Return the (x, y) coordinate for the center point of the cell that contains the specified text.  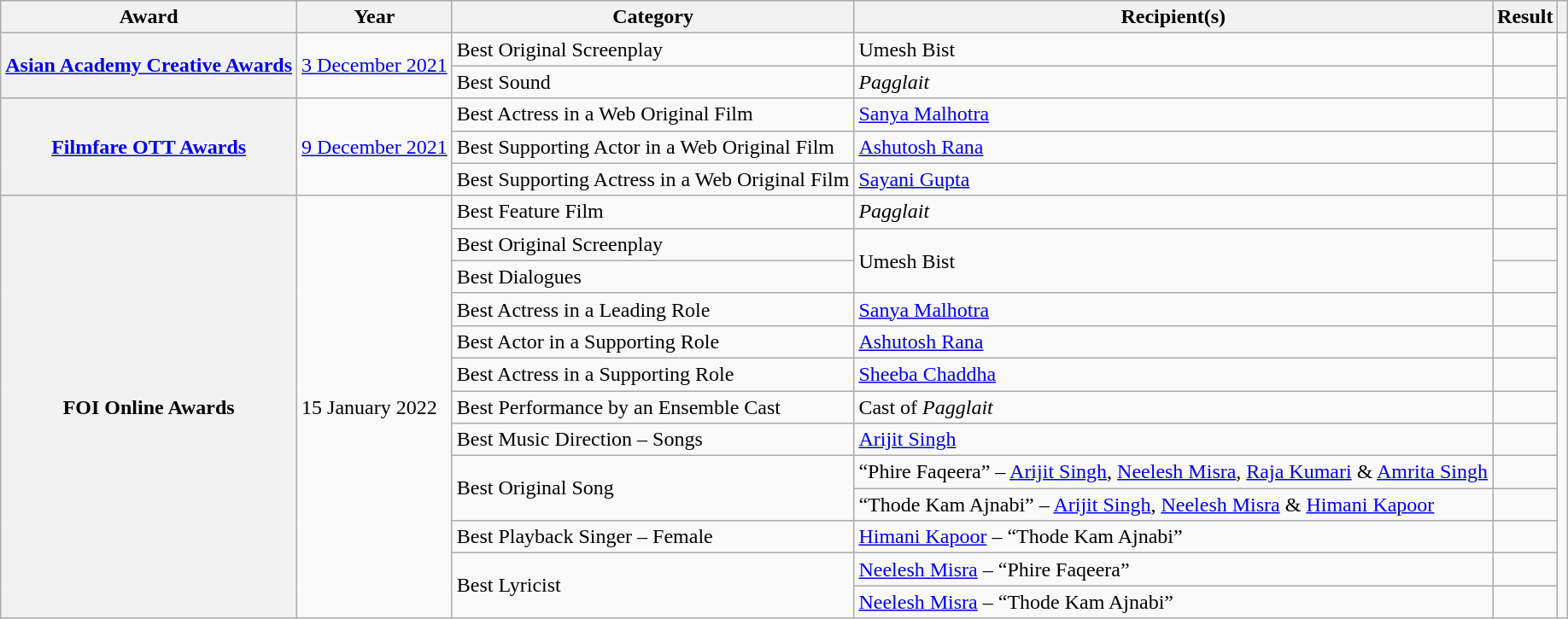
FOI Online Awards (149, 406)
9 December 2021 (375, 147)
“Phire Faqeera” – Arijit Singh, Neelesh Misra, Raja Kumari & Amrita Singh (1173, 472)
Best Original Song (652, 488)
Best Playback Singer – Female (652, 537)
15 January 2022 (375, 406)
Sayani Gupta (1173, 179)
Cast of Pagglait (1173, 407)
Best Supporting Actress in a Web Original Film (652, 179)
Asian Academy Creative Awards (149, 66)
Best Lyricist (652, 586)
Award (149, 17)
Sheeba Chaddha (1173, 374)
Best Sound (652, 82)
Best Feature Film (652, 212)
Year (375, 17)
Neelesh Misra – “Phire Faqeera” (1173, 569)
Recipient(s) (1173, 17)
3 December 2021 (375, 66)
Filmfare OTT Awards (149, 147)
Best Performance by an Ensemble Cast (652, 407)
Best Actress in a Web Original Film (652, 114)
Best Music Direction – Songs (652, 440)
Neelesh Misra – “Thode Kam Ajnabi” (1173, 602)
Best Actress in a Leading Role (652, 309)
Arijit Singh (1173, 440)
Best Dialogues (652, 277)
Best Actor in a Supporting Role (652, 342)
Category (652, 17)
Himani Kapoor – “Thode Kam Ajnabi” (1173, 537)
“Thode Kam Ajnabi” – Arijit Singh, Neelesh Misra & Himani Kapoor (1173, 505)
Result (1525, 17)
Best Supporting Actor in a Web Original Film (652, 147)
Best Actress in a Supporting Role (652, 374)
